Extract the [x, y] coordinate from the center of the cell holding the provided text.  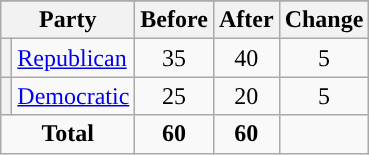
Total [68, 134]
Change [324, 20]
25 [174, 96]
Party [68, 20]
After [246, 20]
20 [246, 96]
Democratic [74, 96]
Republican [74, 58]
35 [174, 58]
40 [246, 58]
Before [174, 20]
